Search for the cell housing the specified text and yield its (X, Y) center coordinate. 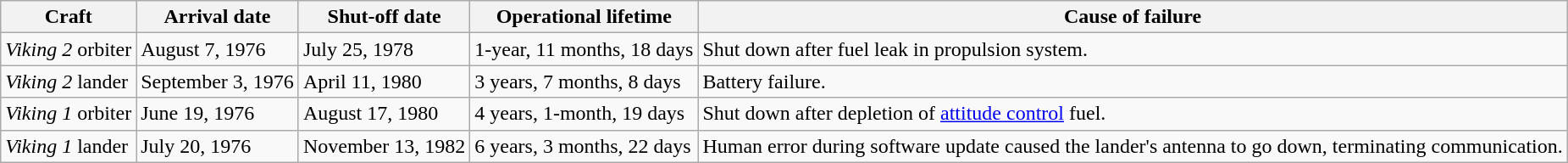
July 20, 1976 (218, 146)
August 7, 1976 (218, 49)
Shut down after fuel leak in propulsion system. (1133, 49)
Viking 1 orbiter (69, 114)
July 25, 1978 (384, 49)
September 3, 1976 (218, 81)
Viking 2 lander (69, 81)
August 17, 1980 (384, 114)
1-year, 11 months, 18 days (585, 49)
April 11, 1980 (384, 81)
Cause of failure (1133, 17)
November 13, 1982 (384, 146)
Human error during software update caused the lander's antenna to go down, terminating communication. (1133, 146)
June 19, 1976 (218, 114)
Shut down after depletion of attitude control fuel. (1133, 114)
Operational lifetime (585, 17)
Viking 1 lander (69, 146)
Battery failure. (1133, 81)
4 years, 1-month, 19 days (585, 114)
Shut-off date (384, 17)
6 years, 3 months, 22 days (585, 146)
Viking 2 orbiter (69, 49)
Arrival date (218, 17)
3 years, 7 months, 8 days (585, 81)
Craft (69, 17)
